Extract the (X, Y) coordinate from the center of the cell holding the provided text.  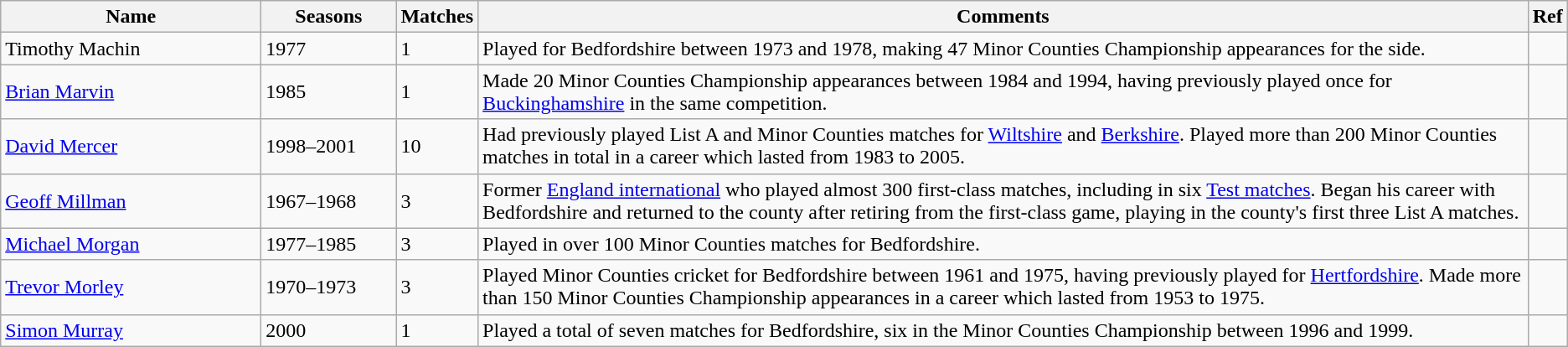
Played in over 100 Minor Counties matches for Bedfordshire. (1003, 244)
David Mercer (131, 146)
Played for Bedfordshire between 1973 and 1978, making 47 Minor Counties Championship appearances for the side. (1003, 49)
Trevor Morley (131, 287)
1998–2001 (328, 146)
Seasons (328, 17)
Made 20 Minor Counties Championship appearances between 1984 and 1994, having previously played once for Buckinghamshire in the same competition. (1003, 92)
Brian Marvin (131, 92)
10 (437, 146)
Geoff Millman (131, 201)
1967–1968 (328, 201)
1977 (328, 49)
Matches (437, 17)
Comments (1003, 17)
Michael Morgan (131, 244)
1985 (328, 92)
Played a total of seven matches for Bedfordshire, six in the Minor Counties Championship between 1996 and 1999. (1003, 330)
1970–1973 (328, 287)
Ref (1548, 17)
Simon Murray (131, 330)
1977–1985 (328, 244)
Timothy Machin (131, 49)
Name (131, 17)
2000 (328, 330)
